Identify which cell holds the provided text, then report its (X, Y) central coordinate. 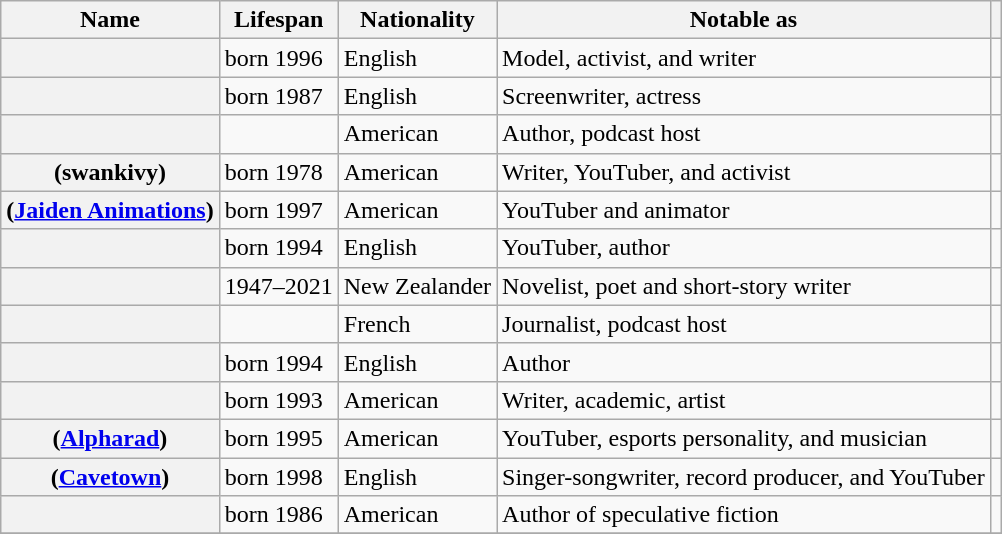
French (417, 324)
born 1986 (278, 515)
(swankivy) (110, 172)
(Alpharad) (110, 438)
YouTuber, esports personality, and musician (744, 438)
Notable as (744, 20)
Writer, YouTuber, and activist (744, 172)
Lifespan (278, 20)
Singer-songwriter, record producer, and YouTuber (744, 477)
born 1996 (278, 58)
Model, activist, and writer (744, 58)
born 1993 (278, 400)
Author, podcast host (744, 134)
New Zealander (417, 286)
(Cavetown) (110, 477)
Novelist, poet and short-story writer (744, 286)
born 1987 (278, 96)
born 1978 (278, 172)
Nationality (417, 20)
Writer, academic, artist (744, 400)
1947–2021 (278, 286)
born 1997 (278, 210)
Journalist, podcast host (744, 324)
Name (110, 20)
YouTuber, author (744, 248)
born 1995 (278, 438)
Screenwriter, actress (744, 96)
Author (744, 362)
YouTuber and animator (744, 210)
Author of speculative fiction (744, 515)
born 1998 (278, 477)
(Jaiden Animations) (110, 210)
